Output the [X, Y] coordinate of the center of the cell containing the given text.  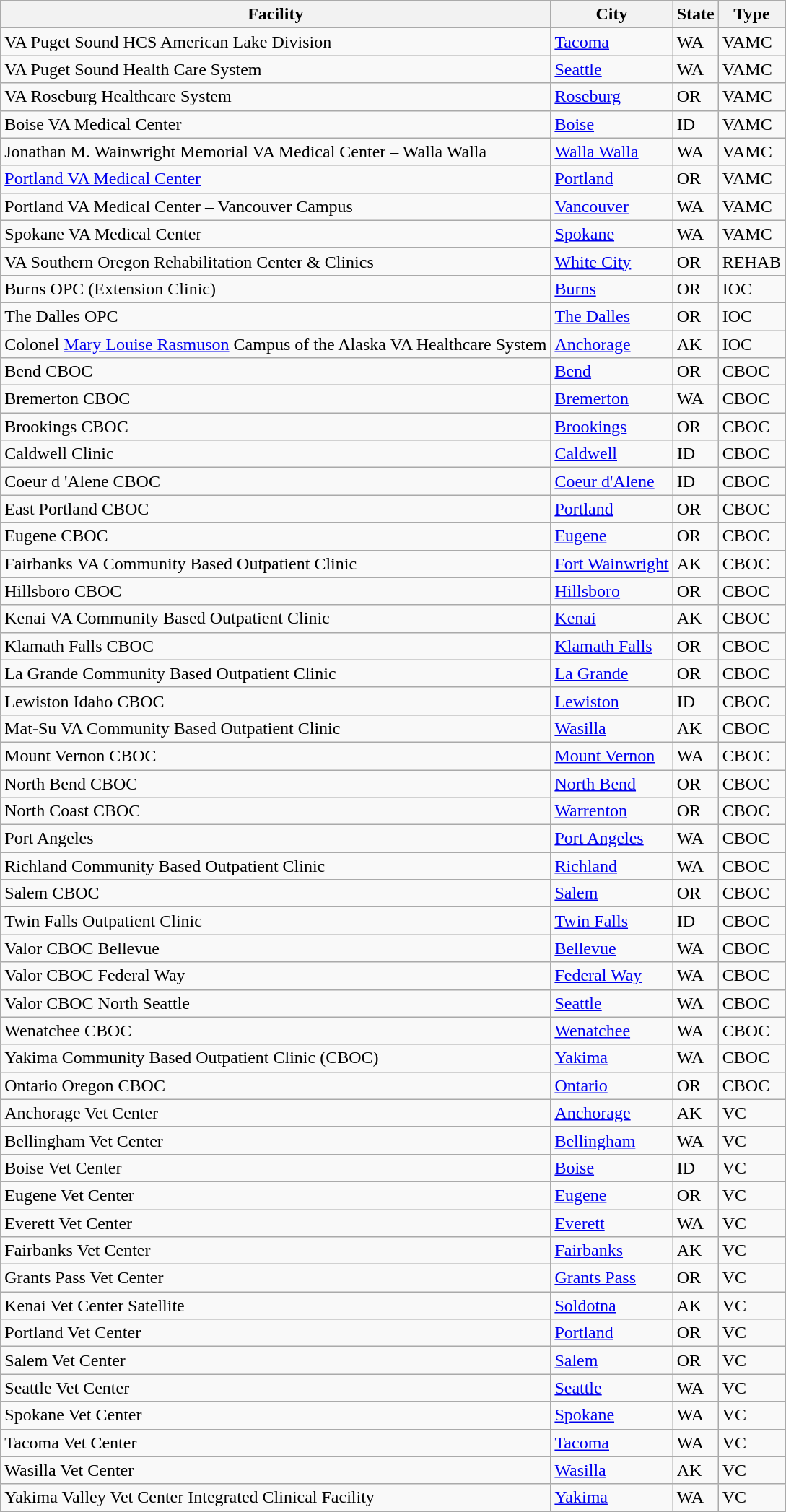
Salem CBOC [276, 893]
North Bend CBOC [276, 783]
Grants Pass Vet Center [276, 1278]
Walla Walla [612, 152]
Bellingham [612, 1140]
City [612, 14]
Eugene Vet Center [276, 1195]
Kenai Vet Center Satellite [276, 1306]
Bremerton CBOC [276, 399]
VA Puget Sound Health Care System [276, 69]
Fairbanks Vet Center [276, 1251]
Bellingham Vet Center [276, 1140]
Caldwell [612, 454]
Hillsboro [612, 591]
North Bend [612, 783]
Kenai VA Community Based Outpatient Clinic [276, 619]
Twin Falls Outpatient Clinic [276, 921]
Richland Community Based Outpatient Clinic [276, 866]
Coeur d 'Alene CBOC [276, 481]
Roseburg [612, 97]
Facility [276, 14]
Bend [612, 372]
Boise Vet Center [276, 1168]
VA Roseburg Healthcare System [276, 97]
Wasilla Vet Center [276, 1470]
La Grande [612, 673]
Mount Vernon [612, 756]
Portland VA Medical Center – Vancouver Campus [276, 206]
Seattle Vet Center [276, 1388]
Lewiston [612, 701]
Tacoma Vet Center [276, 1443]
REHAB [751, 261]
Hillsboro CBOC [276, 591]
Wenatchee CBOC [276, 1031]
Burns OPC (Extension Clinic) [276, 289]
Twin Falls [612, 921]
Fairbanks VA Community Based Outpatient Clinic [276, 564]
Mat-Su VA Community Based Outpatient Clinic [276, 728]
Jonathan M. Wainwright Memorial VA Medical Center – Walla Walla [276, 152]
La Grande Community Based Outpatient Clinic [276, 673]
Fort Wainwright [612, 564]
Burns [612, 289]
Bellevue [612, 948]
Ontario Oregon CBOC [276, 1085]
Warrenton [612, 811]
Anchorage Vet Center [276, 1113]
Grants Pass [612, 1278]
Valor CBOC North Seattle [276, 1003]
Everett Vet Center [276, 1223]
Yakima Community Based Outpatient Clinic (CBOC) [276, 1058]
VA Puget Sound HCS American Lake Division [276, 42]
Klamath Falls [612, 646]
Boise VA Medical Center [276, 124]
Bremerton [612, 399]
North Coast CBOC [276, 811]
Brookings [612, 427]
Salem Vet Center [276, 1360]
Soldotna [612, 1306]
Vancouver [612, 206]
Klamath Falls CBOC [276, 646]
Fairbanks [612, 1251]
Everett [612, 1223]
Caldwell Clinic [276, 454]
Valor CBOC Bellevue [276, 948]
VA Southern Oregon Rehabilitation Center & Clinics [276, 261]
The Dalles OPC [276, 316]
Portland VA Medical Center [276, 179]
Valor CBOC Federal Way [276, 976]
Eugene CBOC [276, 536]
Brookings CBOC [276, 427]
State [696, 14]
Coeur d'Alene [612, 481]
Richland [612, 866]
Yakima Valley Vet Center Integrated Clinical Facility [276, 1498]
Type [751, 14]
Ontario [612, 1085]
The Dalles [612, 316]
Portland Vet Center [276, 1333]
Wenatchee [612, 1031]
Spokane Vet Center [276, 1415]
Colonel Mary Louise Rasmuson Campus of the Alaska VA Healthcare System [276, 344]
White City [612, 261]
Kenai [612, 619]
Federal Way [612, 976]
Bend CBOC [276, 372]
Lewiston Idaho CBOC [276, 701]
Mount Vernon CBOC [276, 756]
Spokane VA Medical Center [276, 234]
East Portland CBOC [276, 509]
